Locate the cell with the specified text and output its [X, Y] center coordinate. 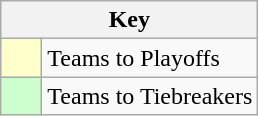
Key [130, 20]
Teams to Tiebreakers [150, 96]
Teams to Playoffs [150, 58]
